Scan for the cell matching the given text and deliver its [X, Y] coordinate at center. 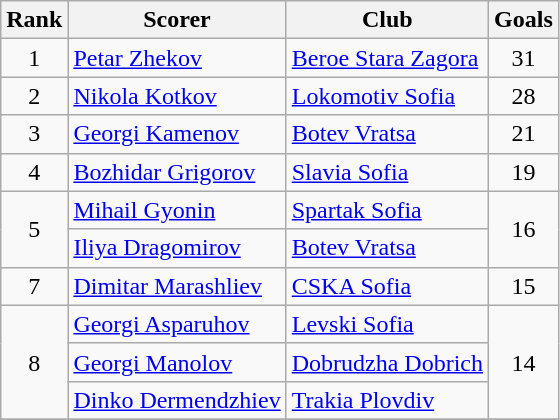
7 [34, 286]
2 [34, 96]
Dinko Dermendzhiev [177, 400]
Scorer [177, 20]
Bozhidar Grigorov [177, 172]
16 [524, 229]
Iliya Dragomirov [177, 248]
19 [524, 172]
Mihail Gyonin [177, 210]
Georgi Asparuhov [177, 324]
4 [34, 172]
Petar Zhekov [177, 58]
Dobrudzha Dobrich [387, 362]
8 [34, 362]
31 [524, 58]
Nikola Kotkov [177, 96]
Georgi Kamenov [177, 134]
14 [524, 362]
Slavia Sofia [387, 172]
Club [387, 20]
Dimitar Marashliev [177, 286]
Spartak Sofia [387, 210]
3 [34, 134]
28 [524, 96]
CSKA Sofia [387, 286]
Lokomotiv Sofia [387, 96]
Georgi Manolov [177, 362]
Rank [34, 20]
Goals [524, 20]
Levski Sofia [387, 324]
5 [34, 229]
21 [524, 134]
Beroe Stara Zagora [387, 58]
1 [34, 58]
Trakia Plovdiv [387, 400]
15 [524, 286]
